Scan for the cell matching the given text and deliver its [X, Y] coordinate at center. 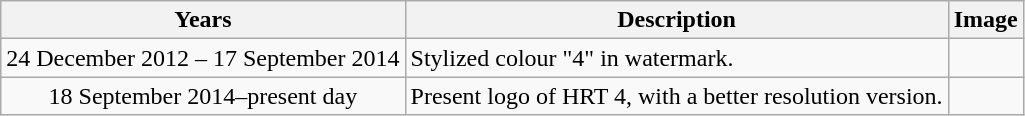
Present logo of HRT 4, with a better resolution version. [676, 96]
18 September 2014–present day [203, 96]
Years [203, 20]
24 December 2012 – 17 September 2014 [203, 58]
Stylized colour "4" in watermark. [676, 58]
Image [986, 20]
Description [676, 20]
